Output the [x, y] coordinate of the center of the cell containing the given text.  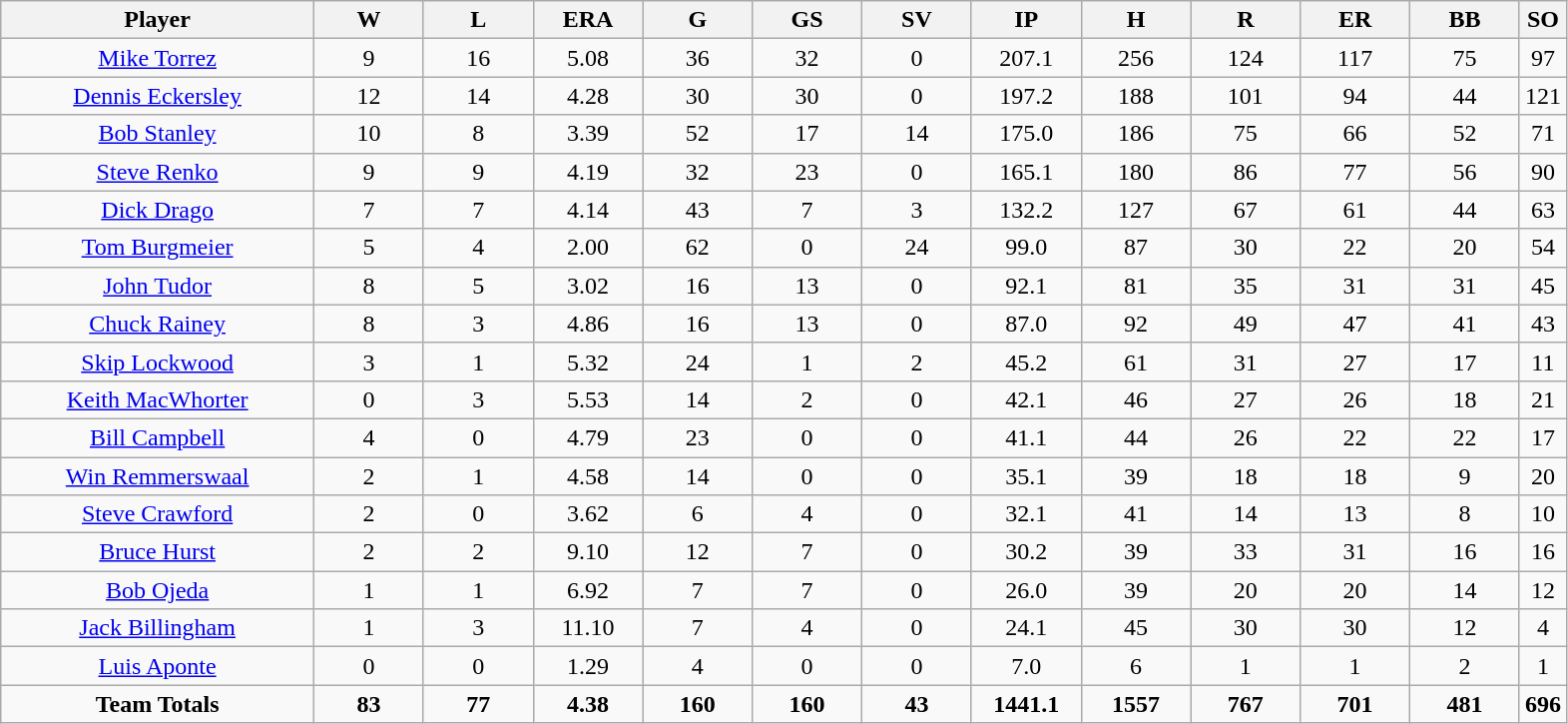
66 [1355, 134]
Player [158, 20]
30.2 [1026, 552]
Bruce Hurst [158, 552]
41.1 [1026, 437]
Team Totals [158, 704]
G [698, 20]
21 [1543, 399]
5.53 [588, 399]
86 [1246, 172]
1557 [1136, 704]
ERA [588, 20]
26.0 [1026, 590]
197.2 [1026, 96]
11.10 [588, 628]
Dennis Eckersley [158, 96]
92.1 [1026, 286]
45.2 [1026, 362]
4.28 [588, 96]
56 [1465, 172]
H [1136, 20]
7.0 [1026, 666]
5.32 [588, 362]
701 [1355, 704]
117 [1355, 58]
5.08 [588, 58]
42.1 [1026, 399]
124 [1246, 58]
SO [1543, 20]
4.38 [588, 704]
90 [1543, 172]
3.39 [588, 134]
481 [1465, 704]
97 [1543, 58]
4.79 [588, 437]
Dick Drago [158, 210]
24.1 [1026, 628]
Steve Crawford [158, 514]
63 [1543, 210]
256 [1136, 58]
186 [1136, 134]
R [1246, 20]
W [368, 20]
165.1 [1026, 172]
Tom Burgmeier [158, 248]
9.10 [588, 552]
175.0 [1026, 134]
33 [1246, 552]
180 [1136, 172]
67 [1246, 210]
87 [1136, 248]
6.92 [588, 590]
Skip Lockwood [158, 362]
767 [1246, 704]
132.2 [1026, 210]
IP [1026, 20]
94 [1355, 96]
Chuck Rainey [158, 324]
54 [1543, 248]
Mike Torrez [158, 58]
2.00 [588, 248]
4.58 [588, 476]
36 [698, 58]
32.1 [1026, 514]
L [478, 20]
Keith MacWhorter [158, 399]
Bill Campbell [158, 437]
11 [1543, 362]
46 [1136, 399]
ER [1355, 20]
John Tudor [158, 286]
Bob Stanley [158, 134]
87.0 [1026, 324]
4.19 [588, 172]
Luis Aponte [158, 666]
188 [1136, 96]
49 [1246, 324]
35.1 [1026, 476]
3.62 [588, 514]
1.29 [588, 666]
127 [1136, 210]
62 [698, 248]
GS [807, 20]
35 [1246, 286]
696 [1543, 704]
Win Remmerswaal [158, 476]
3.02 [588, 286]
4.14 [588, 210]
BB [1465, 20]
121 [1543, 96]
47 [1355, 324]
83 [368, 704]
1441.1 [1026, 704]
207.1 [1026, 58]
4.86 [588, 324]
Bob Ojeda [158, 590]
101 [1246, 96]
SV [917, 20]
92 [1136, 324]
99.0 [1026, 248]
Steve Renko [158, 172]
71 [1543, 134]
81 [1136, 286]
Jack Billingham [158, 628]
